Scan for the cell matching the given text and deliver its (x, y) coordinate at center. 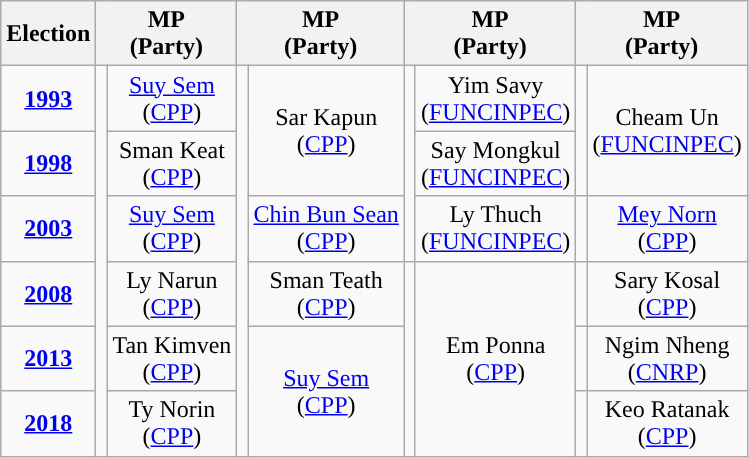
Mey Norn(CPP) (667, 228)
Ly Narun(CPP) (172, 294)
Sar Kapun(CPP) (326, 131)
Chin Bun Sean(CPP) (326, 228)
2008 (48, 294)
Yim Savy(FUNCINPEC) (495, 98)
2003 (48, 228)
Sman Keat(CPP) (172, 164)
Sary Kosal(CPP) (667, 294)
Ngim Nheng(CNRP) (667, 358)
Tan Kimven(CPP) (172, 358)
1993 (48, 98)
Keo Ratanak(CPP) (667, 424)
Cheam Un(FUNCINPEC) (667, 131)
Sman Teath(CPP) (326, 294)
2013 (48, 358)
1998 (48, 164)
Em Ponna(CPP) (495, 358)
Ly Thuch(FUNCINPEC) (495, 228)
Election (48, 34)
Ty Norin(CPP) (172, 424)
2018 (48, 424)
Say Mongkul(FUNCINPEC) (495, 164)
